Determine the (X, Y) coordinate at the center of the cell enclosing the given text.  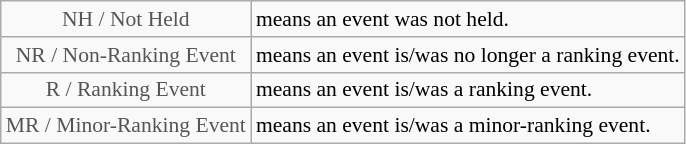
means an event is/was a minor-ranking event. (468, 126)
MR / Minor-Ranking Event (126, 126)
NR / Non-Ranking Event (126, 55)
means an event is/was a ranking event. (468, 90)
means an event is/was no longer a ranking event. (468, 55)
NH / Not Held (126, 19)
R / Ranking Event (126, 90)
means an event was not held. (468, 19)
